Return the (X, Y) coordinate for the center point of the cell that contains the specified text.  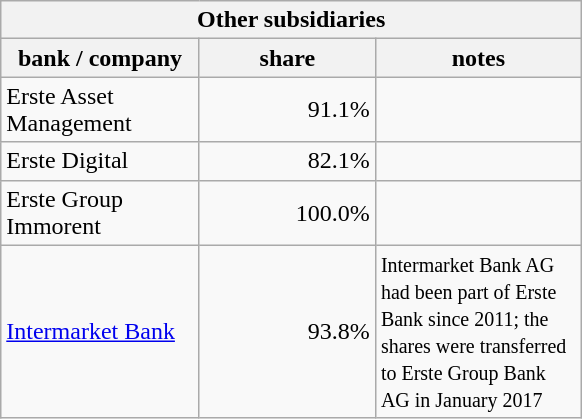
Erste Digital (100, 161)
Other subsidiaries (292, 20)
Intermarket Bank (100, 332)
bank / company (100, 58)
82.1% (287, 161)
91.1% (287, 110)
share (287, 58)
100.0% (287, 212)
93.8% (287, 332)
Intermarket Bank AG had been part of Erste Bank since 2011; the shares were transferred to Erste Group Bank AG in January 2017 (478, 332)
notes (478, 58)
Erste Group Immorent (100, 212)
Erste Asset Management (100, 110)
